Pinpoint the cell where the given text exists, returning its [X, Y] midpoint coordinate. 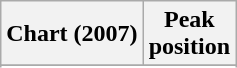
Chart (2007) [72, 34]
Peakposition [189, 34]
